For the text-containing cell, return its midpoint in [x, y] coordinate format. 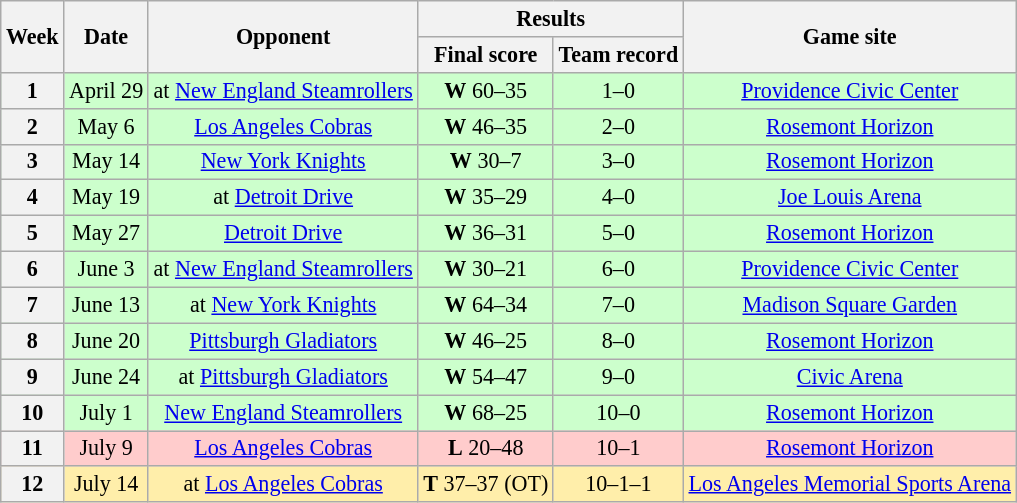
July 9 [106, 448]
11 [32, 448]
May 6 [106, 126]
7 [32, 305]
W 46–25 [486, 341]
3–0 [618, 162]
April 29 [106, 90]
5–0 [618, 233]
1 [32, 90]
4–0 [618, 198]
May 14 [106, 162]
Pittsburgh Gladiators [283, 341]
June 13 [106, 305]
Week [32, 36]
July 1 [106, 412]
New York Knights [283, 162]
Civic Arena [850, 377]
Madison Square Garden [850, 305]
Game site [850, 36]
6–0 [618, 269]
1–0 [618, 90]
W 68–25 [486, 412]
Results [550, 18]
New England Steamrollers [283, 412]
5 [32, 233]
W 60–35 [486, 90]
June 24 [106, 377]
at Pittsburgh Gladiators [283, 377]
Final score [486, 54]
9 [32, 377]
at Los Angeles Cobras [283, 484]
at New York Knights [283, 305]
8–0 [618, 341]
Joe Louis Arena [850, 198]
10–0 [618, 412]
9–0 [618, 377]
Detroit Drive [283, 233]
Opponent [283, 36]
W 36–31 [486, 233]
10–1–1 [618, 484]
T 37–37 (OT) [486, 484]
May 19 [106, 198]
Date [106, 36]
10 [32, 412]
8 [32, 341]
W 35–29 [486, 198]
July 14 [106, 484]
W 64–34 [486, 305]
June 20 [106, 341]
W 54–47 [486, 377]
W 30–7 [486, 162]
Team record [618, 54]
at Detroit Drive [283, 198]
2 [32, 126]
Los Angeles Memorial Sports Arena [850, 484]
6 [32, 269]
W 30–21 [486, 269]
3 [32, 162]
4 [32, 198]
7–0 [618, 305]
10–1 [618, 448]
2–0 [618, 126]
12 [32, 484]
May 27 [106, 233]
L 20–48 [486, 448]
June 3 [106, 269]
W 46–35 [486, 126]
